Locate the cell with the specified text and output its [X, Y] center coordinate. 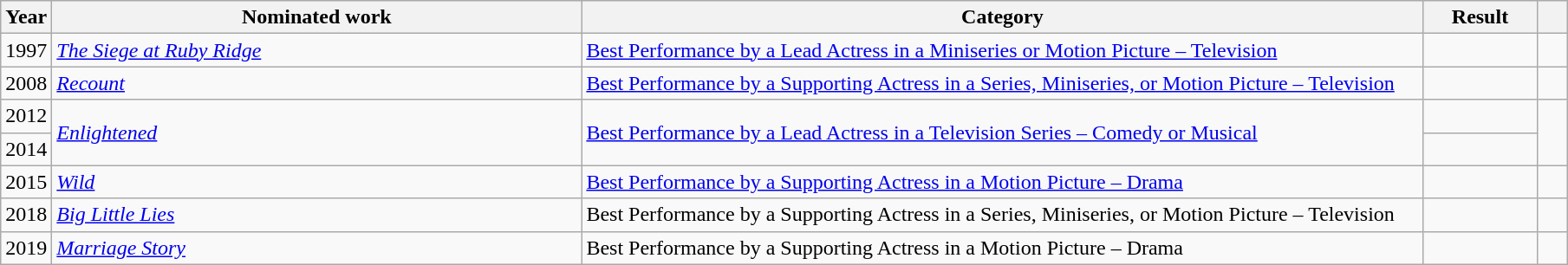
Wild [317, 182]
2012 [26, 116]
1997 [26, 50]
Enlightened [317, 132]
2015 [26, 182]
Category [1002, 17]
Best Performance by a Lead Actress in a Miniseries or Motion Picture – Television [1002, 50]
2008 [26, 83]
Marriage Story [317, 248]
The Siege at Ruby Ridge [317, 50]
2019 [26, 248]
2018 [26, 215]
Nominated work [317, 17]
Result [1480, 17]
Recount [317, 83]
Big Little Lies [317, 215]
Year [26, 17]
Best Performance by a Lead Actress in a Television Series – Comedy or Musical [1002, 132]
2014 [26, 149]
